Determine the [x, y] coordinate at the center of the cell enclosing the given text.  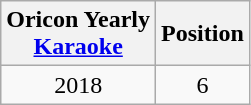
Oricon YearlyKaraoke [78, 34]
6 [203, 85]
2018 [78, 85]
Position [203, 34]
